Capture the cell that displays the provided text and extract its (x, y) central coordinate. 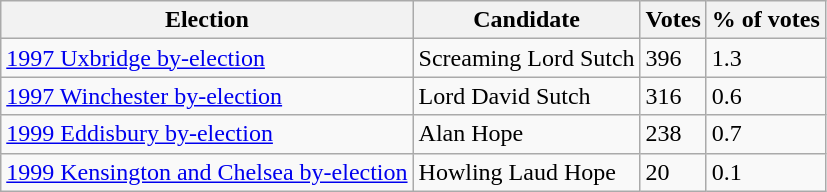
316 (673, 96)
0.7 (766, 134)
Lord David Sutch (526, 96)
Election (207, 20)
% of votes (766, 20)
396 (673, 58)
238 (673, 134)
1997 Uxbridge by-election (207, 58)
Howling Laud Hope (526, 172)
Candidate (526, 20)
20 (673, 172)
1997 Winchester by-election (207, 96)
Alan Hope (526, 134)
0.1 (766, 172)
Votes (673, 20)
1.3 (766, 58)
1999 Kensington and Chelsea by-election (207, 172)
1999 Eddisbury by-election (207, 134)
0.6 (766, 96)
Screaming Lord Sutch (526, 58)
